Determine the (X, Y) coordinate at the center of the cell enclosing the given text.  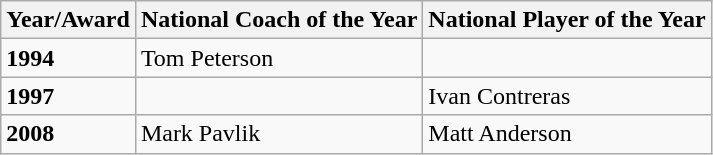
National Player of the Year (567, 20)
Mark Pavlik (278, 134)
Ivan Contreras (567, 96)
Year/Award (68, 20)
1994 (68, 58)
National Coach of the Year (278, 20)
Matt Anderson (567, 134)
1997 (68, 96)
2008 (68, 134)
Tom Peterson (278, 58)
